Return the [X, Y] coordinate for the center point of the cell that contains the specified text.  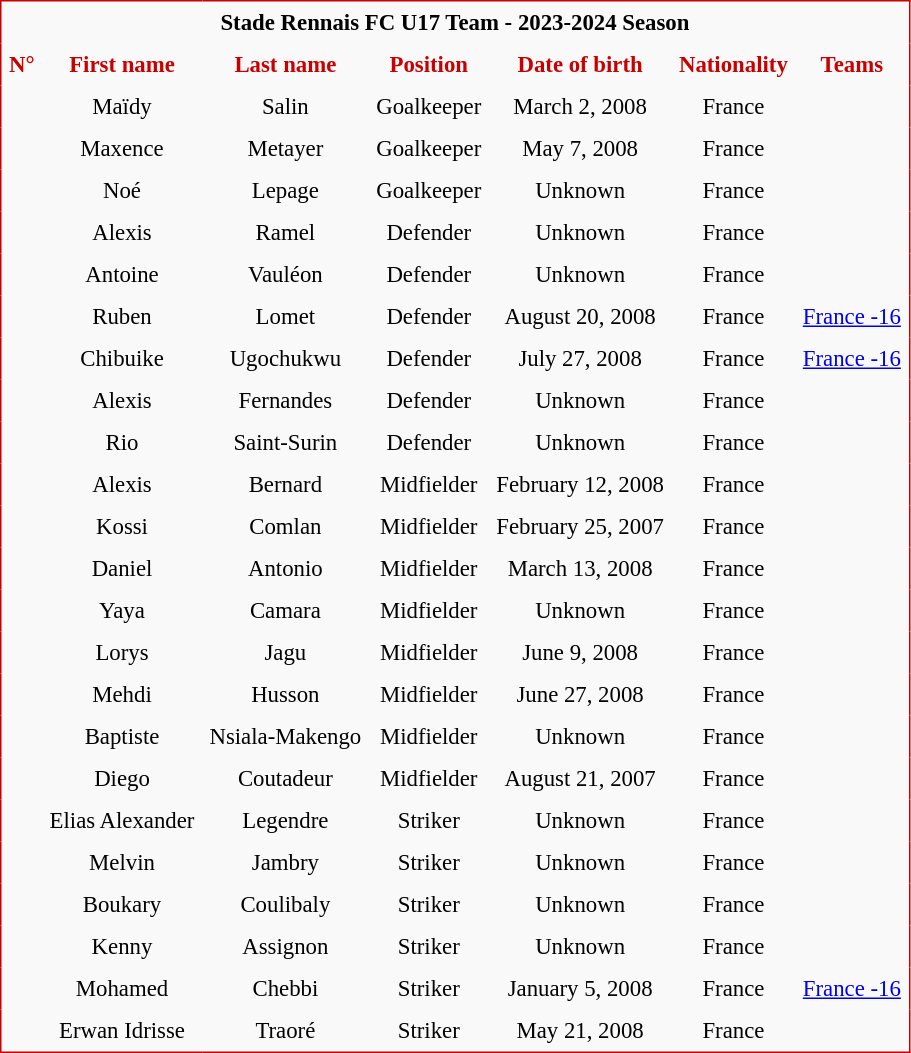
Antoine [122, 275]
Traoré [286, 1032]
May 7, 2008 [580, 149]
Maxence [122, 149]
Kenny [122, 947]
Coulibaly [286, 905]
Antonio [286, 569]
Mohamed [122, 989]
Mehdi [122, 695]
Rio [122, 443]
Position [429, 65]
Assignon [286, 947]
Baptiste [122, 737]
August 20, 2008 [580, 317]
Ramel [286, 233]
June 9, 2008 [580, 653]
Husson [286, 695]
January 5, 2008 [580, 989]
Date of birth [580, 65]
February 12, 2008 [580, 485]
Nsiala-Makengo [286, 737]
Nationality [733, 65]
Melvin [122, 863]
Daniel [122, 569]
Coutadeur [286, 779]
N° [22, 65]
Teams [852, 65]
June 27, 2008 [580, 695]
Saint-Surin [286, 443]
Vauléon [286, 275]
Legendre [286, 821]
Metayer [286, 149]
Erwan Idrisse [122, 1032]
May 21, 2008 [580, 1032]
Chebbi [286, 989]
March 2, 2008 [580, 107]
Last name [286, 65]
Boukary [122, 905]
Fernandes [286, 401]
Noé [122, 191]
Chibuike [122, 359]
Salin [286, 107]
Jagu [286, 653]
Elias Alexander [122, 821]
Lorys [122, 653]
August 21, 2007 [580, 779]
Comlan [286, 527]
Ugochukwu [286, 359]
July 27, 2008 [580, 359]
Yaya [122, 611]
Lepage [286, 191]
Maïdy [122, 107]
Kossi [122, 527]
Lomet [286, 317]
Camara [286, 611]
Stade Rennais FC U17 Team - 2023-2024 Season [455, 22]
Jambry [286, 863]
Diego [122, 779]
March 13, 2008 [580, 569]
First name [122, 65]
Bernard [286, 485]
February 25, 2007 [580, 527]
Ruben [122, 317]
